Scan for the cell matching the given text and deliver its (x, y) coordinate at center. 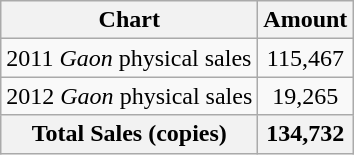
134,732 (306, 134)
19,265 (306, 96)
115,467 (306, 58)
2011 Gaon physical sales (130, 58)
Chart (130, 20)
Amount (306, 20)
2012 Gaon physical sales (130, 96)
Total Sales (copies) (130, 134)
